Pinpoint the cell where the given text exists, returning its (X, Y) midpoint coordinate. 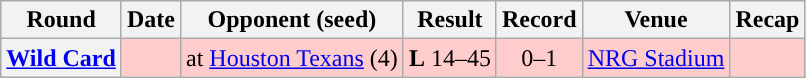
Wild Card (62, 58)
0–1 (539, 58)
Date (150, 20)
Round (62, 20)
Recap (768, 20)
NRG Stadium (656, 58)
at Houston Texans (4) (292, 58)
Result (450, 20)
Record (539, 20)
Opponent (seed) (292, 20)
L 14–45 (450, 58)
Venue (656, 20)
